Capture the cell that displays the provided text and extract its [X, Y] central coordinate. 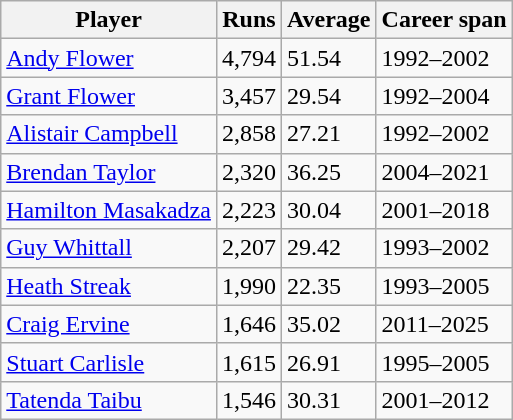
2,223 [248, 210]
22.35 [328, 286]
Career span [444, 20]
1992–2004 [444, 96]
36.25 [328, 172]
1,990 [248, 286]
4,794 [248, 58]
35.02 [328, 324]
2004–2021 [444, 172]
1,615 [248, 362]
29.54 [328, 96]
Alistair Campbell [109, 134]
3,457 [248, 96]
1995–2005 [444, 362]
30.31 [328, 400]
2,320 [248, 172]
Heath Streak [109, 286]
Average [328, 20]
Craig Ervine [109, 324]
Grant Flower [109, 96]
1993–2005 [444, 286]
Hamilton Masakadza [109, 210]
2,207 [248, 248]
1,646 [248, 324]
Guy Whittall [109, 248]
Runs [248, 20]
26.91 [328, 362]
30.04 [328, 210]
27.21 [328, 134]
Tatenda Taibu [109, 400]
1993–2002 [444, 248]
Brendan Taylor [109, 172]
Stuart Carlisle [109, 362]
2001–2018 [444, 210]
29.42 [328, 248]
Andy Flower [109, 58]
2,858 [248, 134]
51.54 [328, 58]
1,546 [248, 400]
Player [109, 20]
2001–2012 [444, 400]
2011–2025 [444, 324]
